Output the (X, Y) coordinate of the center of the cell containing the given text.  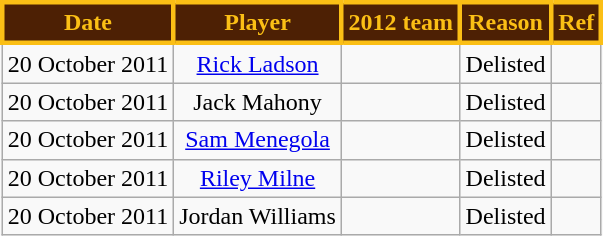
2012 team (400, 22)
Rick Ladson (258, 63)
Date (88, 22)
Riley Milne (258, 178)
Jordan Williams (258, 216)
Jack Mahony (258, 102)
Reason (506, 22)
Player (258, 22)
Ref (576, 22)
Sam Menegola (258, 140)
